From the cell containing the given text, extract its center point as [x, y] coordinate. 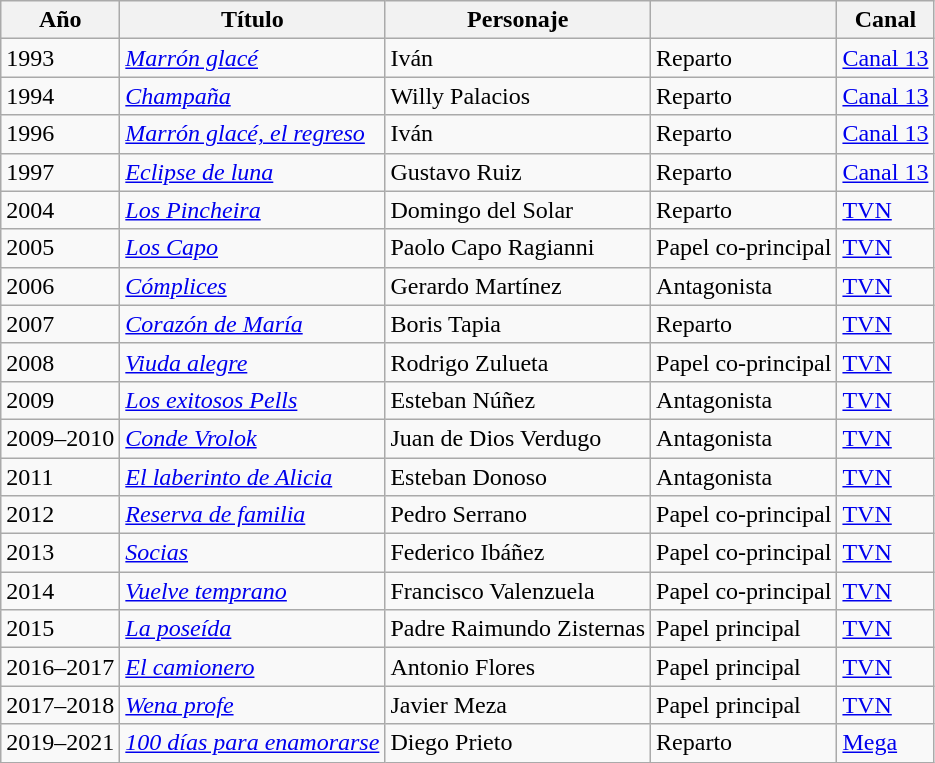
2006 [60, 286]
Canal [886, 20]
2012 [60, 515]
Socias [252, 553]
Gustavo Ruiz [518, 172]
Francisco Valenzuela [518, 591]
Willy Palacios [518, 96]
El camionero [252, 667]
Mega [886, 743]
Eclipse de luna [252, 172]
La poseída [252, 629]
2015 [60, 629]
Esteban Donoso [518, 477]
Los Pincheira [252, 210]
Reserva de familia [252, 515]
Personaje [518, 20]
Boris Tapia [518, 324]
Corazón de María [252, 324]
Cómplices [252, 286]
2011 [60, 477]
Los Capo [252, 248]
Antonio Flores [518, 667]
Wena profe [252, 705]
Esteban Núñez [518, 400]
2004 [60, 210]
Marrón glacé, el regreso [252, 134]
1994 [60, 96]
2017–2018 [60, 705]
2009 [60, 400]
2009–2010 [60, 438]
Los exitosos Pells [252, 400]
Marrón glacé [252, 58]
Juan de Dios Verdugo [518, 438]
2019–2021 [60, 743]
Padre Raimundo Zisternas [518, 629]
2007 [60, 324]
2008 [60, 362]
2016–2017 [60, 667]
Domingo del Solar [518, 210]
Año [60, 20]
1993 [60, 58]
Vuelve temprano [252, 591]
Viuda alegre [252, 362]
100 días para enamorarse [252, 743]
2013 [60, 553]
2014 [60, 591]
Paolo Capo Ragianni [518, 248]
1997 [60, 172]
El laberinto de Alicia [252, 477]
Gerardo Martínez [518, 286]
Federico Ibáñez [518, 553]
2005 [60, 248]
1996 [60, 134]
Javier Meza [518, 705]
Conde Vrolok [252, 438]
Pedro Serrano [518, 515]
Champaña [252, 96]
Rodrigo Zulueta [518, 362]
Diego Prieto [518, 743]
Título [252, 20]
